Scan for the cell matching the given text and deliver its [x, y] coordinate at center. 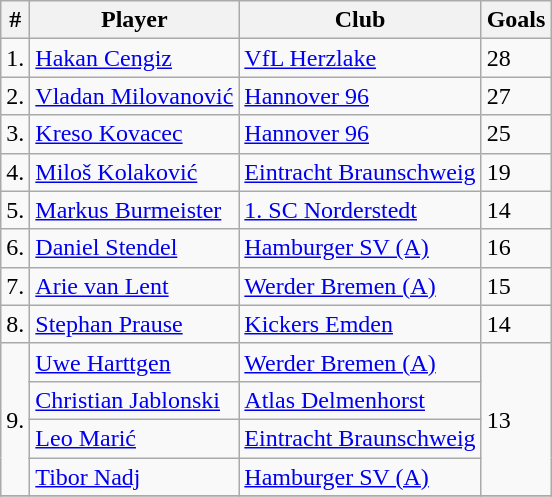
4. [16, 172]
Club [360, 20]
7. [16, 286]
1. [16, 58]
Player [134, 20]
Atlas Delmenhorst [360, 400]
Goals [516, 20]
3. [16, 134]
13 [516, 419]
Vladan Milovanović [134, 96]
8. [16, 324]
Daniel Stendel [134, 248]
16 [516, 248]
Stephan Prause [134, 324]
Leo Marić [134, 438]
Uwe Harttgen [134, 362]
Miloš Kolaković [134, 172]
Markus Burmeister [134, 210]
Kickers Emden [360, 324]
Christian Jablonski [134, 400]
Tibor Nadj [134, 477]
27 [516, 96]
Kreso Kovacec [134, 134]
VfL Herzlake [360, 58]
1. SC Norderstedt [360, 210]
19 [516, 172]
15 [516, 286]
Hakan Cengiz [134, 58]
9. [16, 419]
25 [516, 134]
6. [16, 248]
Arie van Lent [134, 286]
2. [16, 96]
# [16, 20]
5. [16, 210]
28 [516, 58]
